Extract the [x, y] coordinate from the center of the cell holding the provided text.  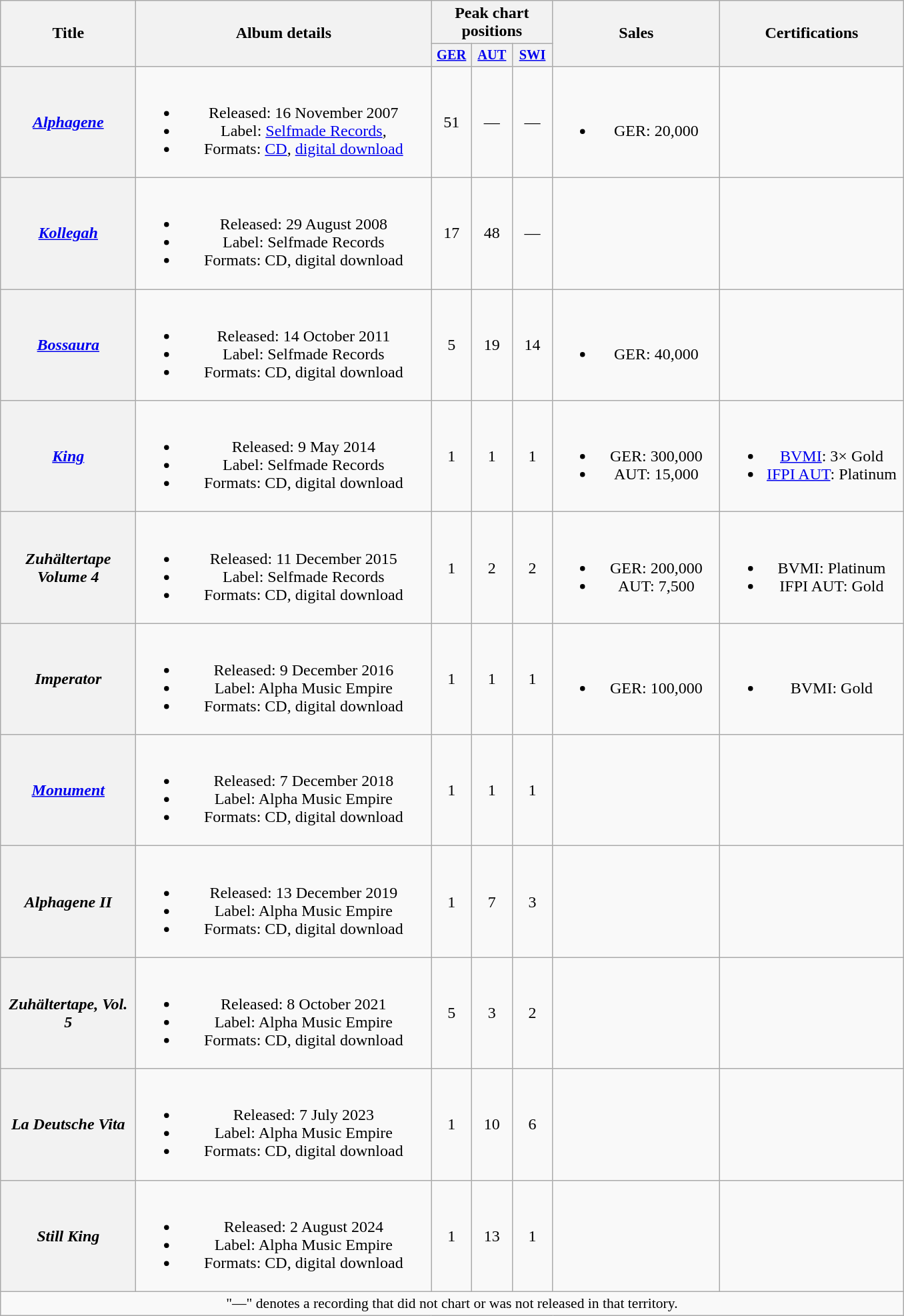
GER: 300,000AUT: 15,000 [636, 456]
Bossaura [68, 345]
GER [452, 55]
Released: 29 August 2008Label: Selfmade RecordsFormats: CD, digital download [284, 233]
Released: 11 December 2015Label: Selfmade RecordsFormats: CD, digital download [284, 568]
Album details [284, 33]
Zuhältertape, Vol. 5 [68, 1013]
Title [68, 33]
7 [492, 901]
Peak chart positions [492, 23]
Released: 13 December 2019Label: Alpha Music EmpireFormats: CD, digital download [284, 901]
19 [492, 345]
La Deutsche Vita [68, 1124]
Released: 7 July 2023Label: Alpha Music EmpireFormats: CD, digital download [284, 1124]
AUT [492, 55]
Certifications [812, 33]
Zuhältertape Volume 4 [68, 568]
10 [492, 1124]
King [68, 456]
GER: 200,000AUT: 7,500 [636, 568]
Imperator [68, 679]
17 [452, 233]
51 [452, 121]
"—" denotes a recording that did not chart or was not released in that territory. [452, 1303]
SWI [532, 55]
GER: 20,000 [636, 121]
Released: 8 October 2021Label: Alpha Music EmpireFormats: CD, digital download [284, 1013]
48 [492, 233]
Alphagene II [68, 901]
Alphagene [68, 121]
13 [492, 1236]
Released: 2 August 2024Label: Alpha Music EmpireFormats: CD, digital download [284, 1236]
6 [532, 1124]
Still King [68, 1236]
BVMI: PlatinumIFPI AUT: Gold [812, 568]
Released: 16 November 2007Label: Selfmade Records,Formats: CD, digital download [284, 121]
Released: 7 December 2018Label: Alpha Music EmpireFormats: CD, digital download [284, 791]
Released: 9 December 2016Label: Alpha Music EmpireFormats: CD, digital download [284, 679]
BVMI: 3× GoldIFPI AUT: Platinum [812, 456]
BVMI: Gold [812, 679]
GER: 40,000 [636, 345]
GER: 100,000 [636, 679]
Sales [636, 33]
14 [532, 345]
Monument [68, 791]
Kollegah [68, 233]
Released: 14 October 2011Label: Selfmade RecordsFormats: CD, digital download [284, 345]
Released: 9 May 2014Label: Selfmade RecordsFormats: CD, digital download [284, 456]
